Extract the [x, y] coordinate from the center of the cell holding the provided text.  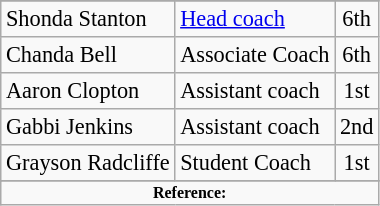
Chanda Bell [88, 55]
Reference: [190, 192]
Head coach [255, 19]
Student Coach [255, 162]
Associate Coach [255, 55]
Grayson Radcliffe [88, 162]
2nd [357, 126]
Shonda Stanton [88, 19]
Aaron Clopton [88, 90]
Gabbi Jenkins [88, 126]
